For the text-containing cell, return its midpoint in [x, y] coordinate format. 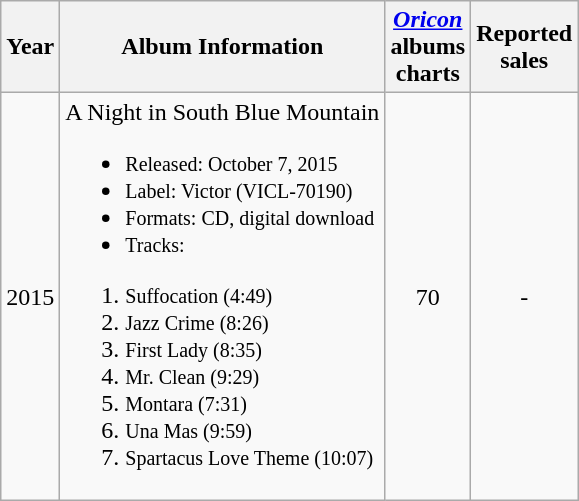
Year [30, 47]
Reportedsales [524, 47]
2015 [30, 296]
- [524, 296]
Oriconalbumscharts [428, 47]
70 [428, 296]
Album Information [222, 47]
